Identify which cell holds the provided text, then report its [X, Y] central coordinate. 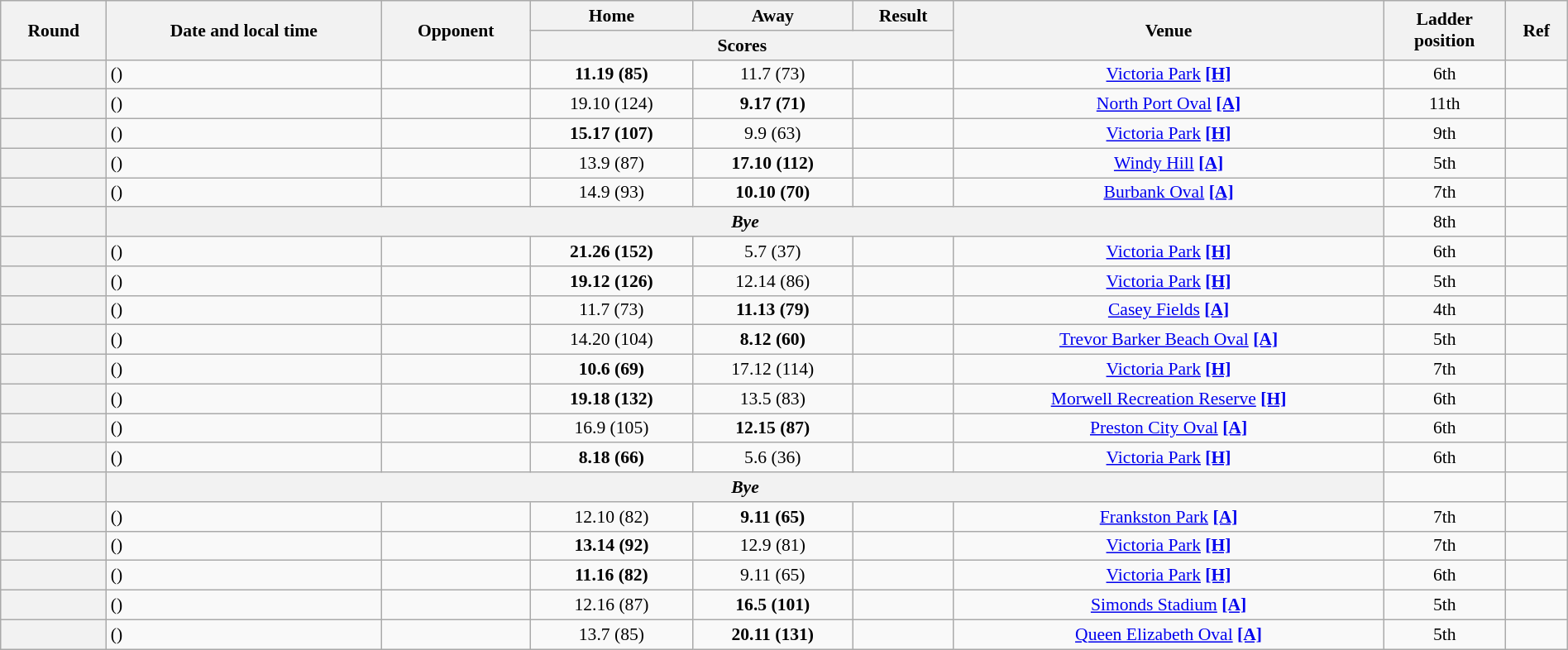
12.10 (82) [612, 517]
16.9 (105) [612, 428]
Simonds Stadium [A] [1169, 605]
12.14 (86) [772, 281]
Result [903, 16]
13.14 (92) [612, 546]
Round [54, 30]
12.9 (81) [772, 546]
16.5 (101) [772, 605]
10.6 (69) [612, 370]
Trevor Barker Beach Oval [A] [1169, 340]
9.9 (63) [772, 134]
5.6 (36) [772, 458]
17.10 (112) [772, 163]
9.17 (71) [772, 104]
20.11 (131) [772, 634]
19.10 (124) [612, 104]
Venue [1169, 30]
19.12 (126) [612, 281]
12.15 (87) [772, 428]
11.16 (82) [612, 576]
12.16 (87) [612, 605]
8.12 (60) [772, 340]
Away [772, 16]
Frankston Park [A] [1169, 517]
Home [612, 16]
13.5 (83) [772, 399]
14.20 (104) [612, 340]
5.7 (37) [772, 251]
10.10 (70) [772, 193]
21.26 (152) [612, 251]
17.12 (114) [772, 370]
13.7 (85) [612, 634]
8th [1444, 222]
Scores [743, 45]
11th [1444, 104]
Queen Elizabeth Oval [A] [1169, 634]
Opponent [457, 30]
8.18 (66) [612, 458]
15.17 (107) [612, 134]
Preston City Oval [A] [1169, 428]
Morwell Recreation Reserve [H] [1169, 399]
Ref [1537, 30]
Date and local time [244, 30]
11.13 (79) [772, 310]
11.19 (85) [612, 74]
13.9 (87) [612, 163]
Casey Fields [A] [1169, 310]
Burbank Oval [A] [1169, 193]
Ladderposition [1444, 30]
Windy Hill [A] [1169, 163]
9th [1444, 134]
19.18 (132) [612, 399]
14.9 (93) [612, 193]
North Port Oval [A] [1169, 104]
4th [1444, 310]
